Pinpoint the cell where the given text exists, returning its [X, Y] midpoint coordinate. 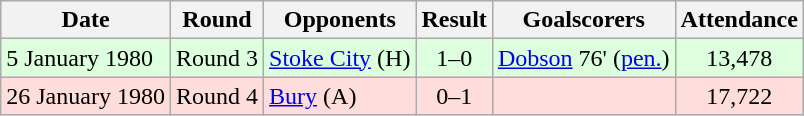
Round 4 [216, 96]
26 January 1980 [86, 96]
Date [86, 20]
17,722 [739, 96]
Opponents [340, 20]
Round [216, 20]
Attendance [739, 20]
1–0 [454, 58]
Result [454, 20]
0–1 [454, 96]
Stoke City (H) [340, 58]
Dobson 76' (pen.) [584, 58]
5 January 1980 [86, 58]
13,478 [739, 58]
Round 3 [216, 58]
Bury (A) [340, 96]
Goalscorers [584, 20]
